Search for the cell housing the specified text and yield its (x, y) center coordinate. 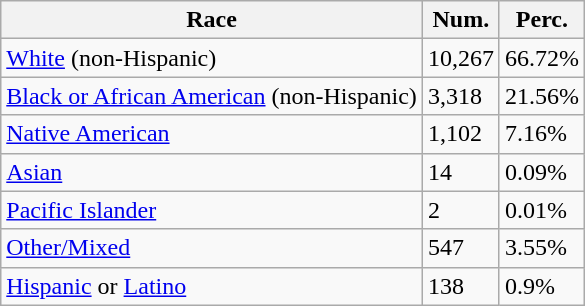
0.9% (542, 286)
14 (460, 172)
138 (460, 286)
3.55% (542, 248)
Other/Mixed (212, 248)
1,102 (460, 134)
7.16% (542, 134)
Pacific Islander (212, 210)
66.72% (542, 58)
White (non-Hispanic) (212, 58)
Native American (212, 134)
Black or African American (non-Hispanic) (212, 96)
0.01% (542, 210)
Asian (212, 172)
Hispanic or Latino (212, 286)
10,267 (460, 58)
21.56% (542, 96)
Race (212, 20)
Perc. (542, 20)
Num. (460, 20)
0.09% (542, 172)
2 (460, 210)
547 (460, 248)
3,318 (460, 96)
